Scan for the cell matching the given text and deliver its [x, y] coordinate at center. 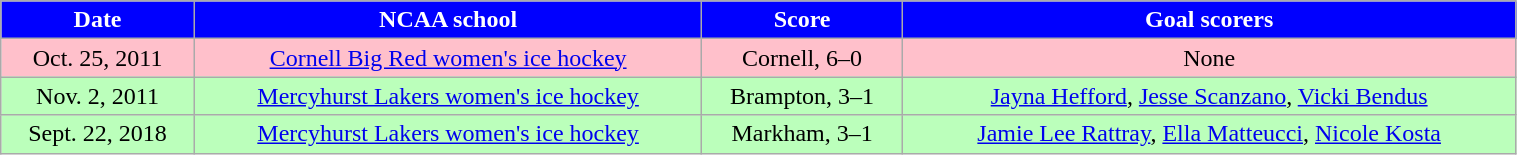
Brampton, 3–1 [802, 96]
None [1209, 58]
Nov. 2, 2011 [98, 96]
Goal scorers [1209, 20]
NCAA school [448, 20]
Sept. 22, 2018 [98, 134]
Cornell, 6–0 [802, 58]
Jayna Hefford, Jesse Scanzano, Vicki Bendus [1209, 96]
Oct. 25, 2011 [98, 58]
Date [98, 20]
Cornell Big Red women's ice hockey [448, 58]
Markham, 3–1 [802, 134]
Jamie Lee Rattray, Ella Matteucci, Nicole Kosta [1209, 134]
Score [802, 20]
